Identify which cell holds the provided text, then report its [x, y] central coordinate. 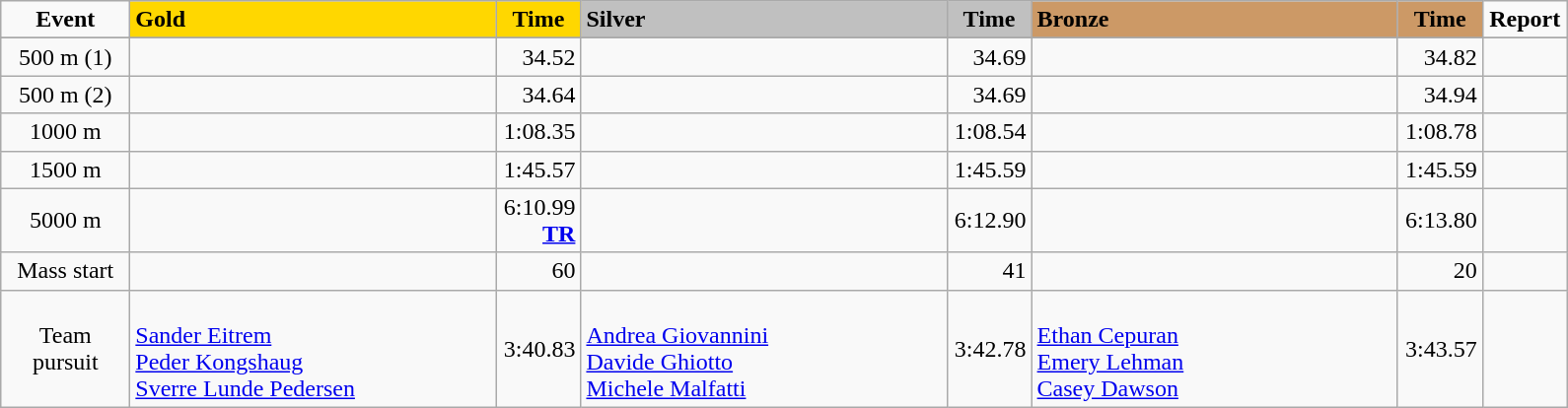
5000 m [65, 221]
Ethan CepuranEmery LehmanCasey Dawson [1215, 349]
1000 m [65, 132]
Report [1525, 20]
1:08.35 [538, 132]
Mass start [65, 271]
Team pursuit [65, 349]
Andrea GiovanniniDavide GhiottoMichele Malfatti [763, 349]
Sander EitremPeder KongshaugSverre Lunde Pedersen [314, 349]
3:43.57 [1440, 349]
1:45.57 [538, 170]
1500 m [65, 170]
41 [989, 271]
500 m (2) [65, 95]
6:13.80 [1440, 221]
Event [65, 20]
34.64 [538, 95]
34.94 [1440, 95]
60 [538, 271]
3:40.83 [538, 349]
Bronze [1215, 20]
Silver [763, 20]
6:12.90 [989, 221]
Gold [314, 20]
1:08.54 [989, 132]
6:10.99TR [538, 221]
500 m (1) [65, 57]
34.82 [1440, 57]
20 [1440, 271]
34.52 [538, 57]
1:08.78 [1440, 132]
3:42.78 [989, 349]
